Identify which cell holds the provided text, then report its [X, Y] central coordinate. 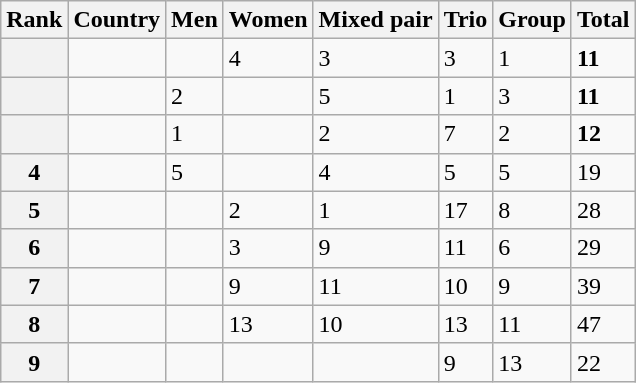
Rank [34, 20]
Country [117, 20]
Trio [466, 20]
28 [603, 210]
Women [268, 20]
29 [603, 248]
Mixed pair [376, 20]
Men [195, 20]
19 [603, 172]
Group [532, 20]
22 [603, 362]
Total [603, 20]
39 [603, 286]
12 [603, 134]
17 [466, 210]
47 [603, 324]
